Output the (x, y) coordinate of the center of the cell containing the given text.  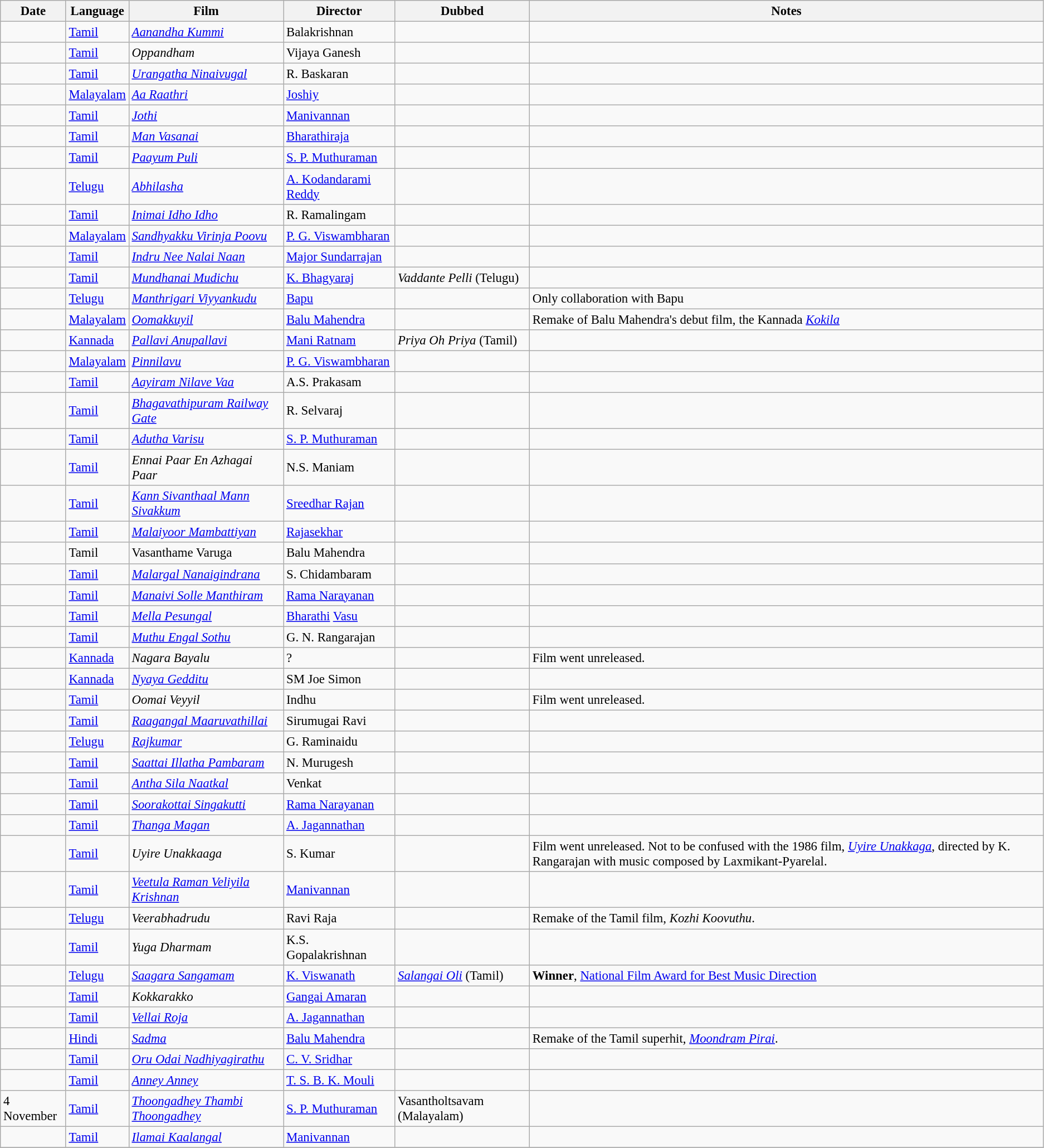
Muthu Engal Sothu (206, 637)
Mella Pesungal (206, 616)
Dubbed (462, 11)
Vasanthame Varuga (206, 553)
Remake of the Tamil superhit, Moondram Pirai. (786, 1038)
Indru Nee Nalai Naan (206, 256)
Manthrigari Viyyankudu (206, 299)
R. Selvaraj (339, 411)
Oomakkuyil (206, 319)
Mani Ratnam (339, 340)
Thoongadhey Thambi Thoongadhey (206, 1109)
Paayum Puli (206, 158)
Jothi (206, 116)
Antha Sila Naatkal (206, 784)
Remake of Balu Mahendra's debut film, the Kannada Kokila (786, 319)
Man Vasanai (206, 137)
Ilamai Kaalangal (206, 1137)
Ravi Raja (339, 918)
Sreedhar Rajan (339, 504)
Inimai Idho Idho (206, 215)
Urangatha Ninaivugal (206, 74)
Date (33, 11)
Aayiram Nilave Vaa (206, 382)
Salangai Oli (Tamil) (462, 975)
Priya Oh Priya (Tamil) (462, 340)
C. V. Sridhar (339, 1059)
N. Murugesh (339, 763)
? (339, 658)
Bharathiraja (339, 137)
Soorakottai Singakutti (206, 805)
Indhu (339, 700)
Saattai Illatha Pambaram (206, 763)
S. Chidambaram (339, 574)
S. Kumar (339, 854)
Gangai Amaran (339, 996)
Aa Raathri (206, 95)
Malaiyoor Mambattiyan (206, 532)
Vasantholtsavam (Malayalam) (462, 1109)
Nagara Bayalu (206, 658)
Uyire Unakkaaga (206, 854)
Vijaya Ganesh (339, 53)
Abhilasha (206, 186)
T. S. B. K. Mouli (339, 1080)
Veetula Raman Veliyila Krishnan (206, 889)
Aanandha Kummi (206, 32)
Thanga Magan (206, 825)
A. Kodandarami Reddy (339, 186)
Nyaya Gedditu (206, 679)
4 November (33, 1109)
Bhagavathipuram Railway Gate (206, 411)
A.S. Prakasam (339, 382)
Ennai Paar En Azhagai Paar (206, 468)
SM Joe Simon (339, 679)
Pinnilavu (206, 361)
Film (206, 11)
Kokkarakko (206, 996)
R. Baskaran (339, 74)
Vellai Roja (206, 1017)
Oomai Veyyil (206, 700)
Manaivi Solle Manthiram (206, 595)
Balakrishnan (339, 32)
G. N. Rangarajan (339, 637)
Yuga Dharmam (206, 947)
Venkat (339, 784)
K. Viswanath (339, 975)
Saagara Sangamam (206, 975)
Only collaboration with Bapu (786, 299)
R. Ramalingam (339, 215)
Rajasekhar (339, 532)
Winner, National Film Award for Best Music Direction (786, 975)
Hindi (97, 1038)
Oppandham (206, 53)
Bapu (339, 299)
Vaddante Pelli (Telugu) (462, 278)
Language (97, 11)
Rajkumar (206, 742)
Film went unreleased. Not to be confused with the 1986 film, Uyire Unakkaga, directed by K. Rangarajan with music composed by Laxmikant-Pyarelal. (786, 854)
Joshiy (339, 95)
Notes (786, 11)
Remake of the Tamil film, Kozhi Koovuthu. (786, 918)
Kann Sivanthaal Mann Sivakkum (206, 504)
Adutha Varisu (206, 439)
Sandhyakku Virinja Poovu (206, 236)
Director (339, 11)
Sirumugai Ravi (339, 721)
Oru Odai Nadhiyagirathu (206, 1059)
N.S. Maniam (339, 468)
Pallavi Anupallavi (206, 340)
Anney Anney (206, 1080)
Veerabhadrudu (206, 918)
Raagangal Maaruvathillai (206, 721)
Malargal Nanaigindrana (206, 574)
Major Sundarrajan (339, 256)
Sadma (206, 1038)
K.S. Gopalakrishnan (339, 947)
Mundhanai Mudichu (206, 278)
G. Raminaidu (339, 742)
K. Bhagyaraj (339, 278)
Bharathi Vasu (339, 616)
